Find where the given text appears and provide that cell's center as [X, Y] coordinate. 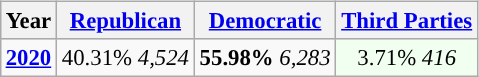
Third Parties [407, 21]
Year [28, 21]
Republican [126, 21]
2020 [28, 58]
55.98% 6,283 [265, 58]
3.71% 416 [407, 58]
40.31% 4,524 [126, 58]
Democratic [265, 21]
